For the text-containing cell, return its midpoint in [X, Y] coordinate format. 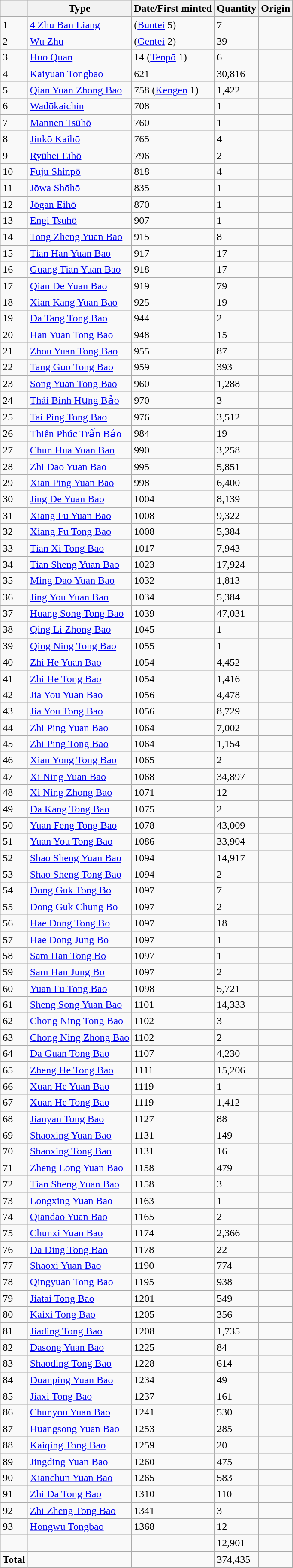
1178 [173, 1249]
Xuan He Yuan Bao [79, 1086]
73 [14, 1200]
43 [14, 711]
66 [14, 1086]
Dong Guk Chung Bo [79, 907]
Tai Ping Tong Bao [79, 417]
Xiang Fu Yuan Bao [79, 516]
2,366 [237, 1233]
Sam Han Tong Bo [79, 956]
583 [237, 1478]
Jōwa Shōhō [79, 188]
917 [173, 253]
37 [14, 613]
1190 [173, 1266]
Jia You Tong Bao [79, 711]
53 [14, 874]
45 [14, 744]
70 [14, 1151]
5 [14, 90]
Duanping Yuan Bao [79, 1380]
14 (Tenpō 1) [173, 57]
1195 [173, 1282]
Zhou Yuan Tong Bao [79, 351]
Jing You Yuan Bao [79, 597]
27 [14, 450]
Jia You Yuan Bao [79, 695]
Qian Yuan Zhong Bao [79, 90]
1004 [173, 499]
31 [14, 516]
1201 [173, 1298]
Shaoxi Yuan Bao [79, 1266]
Type [79, 9]
17,924 [237, 564]
10 [14, 171]
Jiading Tong Bao [79, 1331]
47,031 [237, 613]
Sheng Song Yuan Bao [79, 1005]
Qiandao Yuan Bao [79, 1217]
1032 [173, 581]
475 [237, 1461]
970 [173, 400]
Song Yuan Tong Bao [79, 384]
Shaoxing Yuan Bao [79, 1135]
765 [173, 139]
1259 [173, 1445]
1253 [173, 1429]
Chunyou Yuan Bao [79, 1412]
998 [173, 483]
74 [14, 1217]
30,816 [237, 74]
Chunxi Yuan Bao [79, 1233]
Guang Tian Yuan Bao [79, 270]
Zheng He Tong Bao [79, 1070]
Zhi Ping Tong Bao [79, 744]
760 [173, 123]
7,002 [237, 727]
Yuan You Tong Bao [79, 842]
Kaiyuan Tongbao [79, 74]
Xianchun Yuan Bao [79, 1478]
Zhi Ping Yuan Bao [79, 727]
915 [173, 237]
708 [173, 106]
29 [14, 483]
944 [173, 318]
41 [14, 678]
Huo Quan [79, 57]
Origin [275, 9]
918 [173, 270]
8,139 [237, 499]
1127 [173, 1119]
Wu Zhu [79, 41]
Xiang Fu Tong Bao [79, 532]
990 [173, 450]
Dasong Yuan Bao [79, 1347]
1086 [173, 842]
67 [14, 1103]
1234 [173, 1380]
1107 [173, 1054]
71 [14, 1168]
3,258 [237, 450]
78 [14, 1282]
960 [173, 384]
959 [173, 367]
91 [14, 1494]
Jiaxi Tong Bao [79, 1396]
Da Ding Tong Bao [79, 1249]
1241 [173, 1412]
Tang Guo Tong Bao [79, 367]
374,435 [237, 1559]
774 [237, 1266]
86 [14, 1412]
81 [14, 1331]
93 [14, 1527]
1,735 [237, 1331]
1228 [173, 1364]
Ming Dao Yuan Bao [79, 581]
818 [173, 171]
Total [14, 1559]
13 [14, 221]
Mannen Tsūhō [79, 123]
9,322 [237, 516]
1368 [173, 1527]
21 [14, 351]
90 [14, 1478]
32 [14, 532]
Xi Ning Zhong Bao [79, 793]
Jianyan Tong Bao [79, 1119]
5,851 [237, 467]
870 [173, 204]
Tian Xi Tong Bao [79, 548]
Jinkō Kaihō [79, 139]
48 [14, 793]
8,729 [237, 711]
4,478 [237, 695]
43,009 [237, 825]
995 [173, 467]
Dong Guk Tong Bo [79, 890]
52 [14, 858]
24 [14, 400]
Shao Sheng Yuan Bao [79, 858]
60 [14, 989]
89 [14, 1461]
36 [14, 597]
72 [14, 1184]
Zhi Dao Yuan Bao [79, 467]
63 [14, 1037]
Yuan Feng Tong Bao [79, 825]
1055 [173, 646]
1341 [173, 1511]
1,422 [237, 90]
1174 [173, 1233]
1237 [173, 1396]
479 [237, 1168]
955 [173, 351]
62 [14, 1021]
15,206 [237, 1070]
Wadōkaichin [79, 106]
Xi Ning Yuan Bao [79, 777]
Chun Hua Yuan Bao [79, 450]
1208 [173, 1331]
6,400 [237, 483]
77 [14, 1266]
Shaoding Tong Bao [79, 1364]
948 [173, 335]
Xian Kang Yuan Bao [79, 302]
1,416 [237, 678]
Chong Ning Tong Bao [79, 1021]
44 [14, 727]
33 [14, 548]
Fuju Shinpō [79, 171]
Jing De Yuan Bao [79, 499]
14,917 [237, 858]
1,154 [237, 744]
1065 [173, 760]
Thái Bình Hưng Bảo [79, 400]
621 [173, 74]
14 [14, 237]
614 [237, 1364]
Hongwu Tongbao [79, 1527]
Zhi Zheng Tong Bao [79, 1511]
1023 [173, 564]
26 [14, 434]
Da Guan Tong Bao [79, 1054]
28 [14, 467]
835 [173, 188]
Qing Ning Tong Bao [79, 646]
30 [14, 499]
(Gentei 2) [173, 41]
46 [14, 760]
35 [14, 581]
Qing Li Zhong Bao [79, 630]
Tong Zheng Yuan Bao [79, 237]
34,897 [237, 777]
919 [173, 286]
907 [173, 221]
Longxing Yuan Bao [79, 1200]
796 [173, 155]
57 [14, 939]
Jingding Yuan Bao [79, 1461]
Han Yuan Tong Bao [79, 335]
1205 [173, 1315]
758 (Kengen 1) [173, 90]
1165 [173, 1217]
Tian Han Yuan Bao [79, 253]
54 [14, 890]
Quantity [237, 9]
Zheng Long Yuan Bao [79, 1168]
9 [14, 155]
1075 [173, 809]
33,904 [237, 842]
5,721 [237, 989]
42 [14, 695]
110 [237, 1494]
549 [237, 1298]
1068 [173, 777]
4 Zhu Ban Liang [79, 25]
1163 [173, 1200]
55 [14, 907]
976 [173, 417]
938 [237, 1282]
51 [14, 842]
1071 [173, 793]
1098 [173, 989]
92 [14, 1511]
38 [14, 630]
Xian Yong Tong Bao [79, 760]
Shao Sheng Tong Bao [79, 874]
Jiatai Tong Bao [79, 1298]
393 [237, 367]
69 [14, 1135]
85 [14, 1396]
530 [237, 1412]
Ryūhei Eihō [79, 155]
Qian De Yuan Bao [79, 286]
40 [14, 662]
1078 [173, 825]
50 [14, 825]
Zhi He Yuan Bao [79, 662]
984 [173, 434]
149 [237, 1135]
Hae Dong Tong Bo [79, 923]
4,452 [237, 662]
925 [173, 302]
(Buntei 5) [173, 25]
58 [14, 956]
Kaiqing Tong Bao [79, 1445]
356 [237, 1315]
1310 [173, 1494]
3,512 [237, 417]
Xuan He Tong Bao [79, 1103]
56 [14, 923]
Shaoxing Tong Bao [79, 1151]
Huang Song Tong Bao [79, 613]
64 [14, 1054]
Zhi Da Tong Bao [79, 1494]
61 [14, 1005]
1225 [173, 1347]
1111 [173, 1070]
80 [14, 1315]
12,901 [237, 1543]
Xian Ping Yuan Bao [79, 483]
76 [14, 1249]
83 [14, 1364]
82 [14, 1347]
1039 [173, 613]
1045 [173, 630]
1,288 [237, 384]
Date/First minted [173, 9]
1,412 [237, 1103]
47 [14, 777]
23 [14, 384]
Yuan Fu Tong Bao [79, 989]
Thiên Phúc Trấn Bảo [79, 434]
285 [237, 1429]
Chong Ning Zhong Bao [79, 1037]
Da Kang Tong Bao [79, 809]
Sam Han Jung Bo [79, 972]
75 [14, 1233]
1034 [173, 597]
68 [14, 1119]
1265 [173, 1478]
65 [14, 1070]
4,230 [237, 1054]
Kaixi Tong Bao [79, 1315]
Huangsong Yuan Bao [79, 1429]
11 [14, 188]
161 [237, 1396]
Qingyuan Tong Bao [79, 1282]
1260 [173, 1461]
1101 [173, 1005]
25 [14, 417]
1,813 [237, 581]
34 [14, 564]
Da Tang Tong Bao [79, 318]
Hae Dong Jung Bo [79, 939]
59 [14, 972]
Jōgan Eihō [79, 204]
Zhi He Tong Bao [79, 678]
14,333 [237, 1005]
Engi Tsuhō [79, 221]
1017 [173, 548]
7,943 [237, 548]
